Extract the [X, Y] coordinate from the center of the cell holding the provided text.  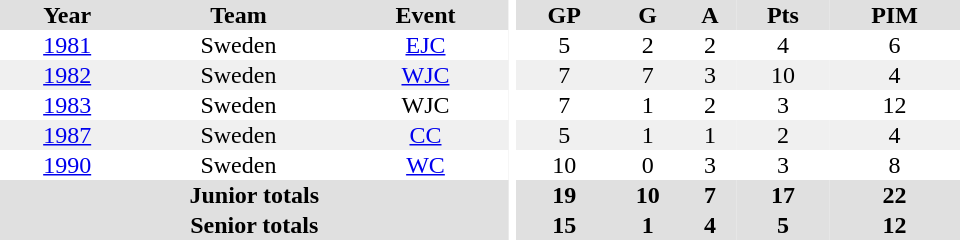
Junior totals [254, 195]
6 [894, 45]
1981 [67, 45]
PIM [894, 15]
GP [564, 15]
A [710, 15]
Senior totals [254, 225]
Event [425, 15]
15 [564, 225]
Team [238, 15]
1987 [67, 135]
8 [894, 165]
WC [425, 165]
Year [67, 15]
0 [648, 165]
19 [564, 195]
1982 [67, 75]
Pts [783, 15]
17 [783, 195]
EJC [425, 45]
1983 [67, 105]
CC [425, 135]
22 [894, 195]
G [648, 15]
1990 [67, 165]
